From the cell containing the given text, extract its center point as [X, Y] coordinate. 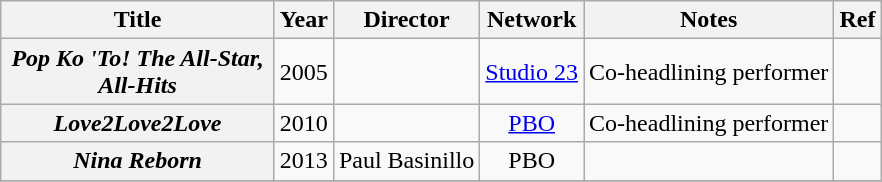
Love2Love2Love [138, 123]
Network [532, 20]
2005 [304, 72]
Paul Basinillo [406, 161]
Director [406, 20]
Year [304, 20]
Nina Reborn [138, 161]
Ref [858, 20]
Pop Ko 'To! The All-Star, All-Hits [138, 72]
Title [138, 20]
2010 [304, 123]
2013 [304, 161]
Notes [709, 20]
Studio 23 [532, 72]
